For the text-containing cell, return its midpoint in [x, y] coordinate format. 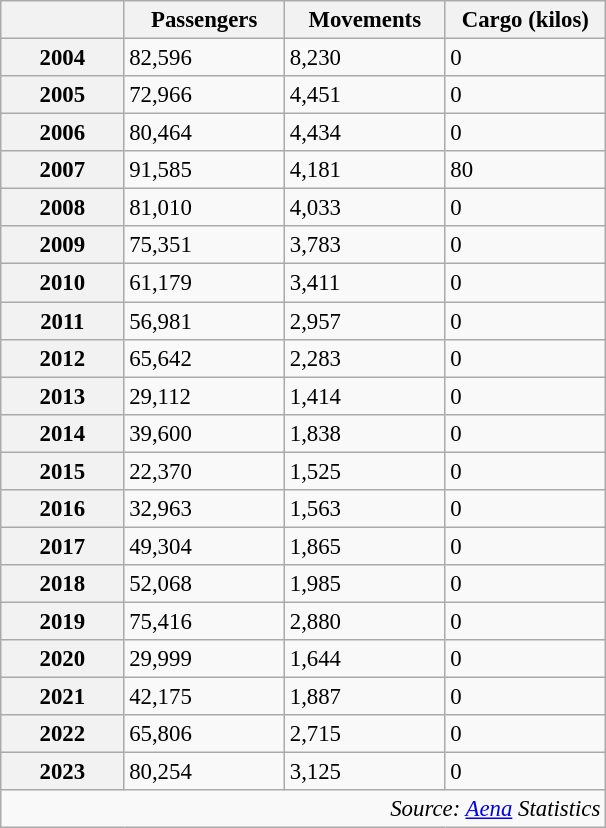
56,981 [204, 321]
72,966 [204, 95]
3,783 [364, 245]
4,434 [364, 133]
82,596 [204, 58]
2020 [62, 659]
2023 [62, 772]
1,525 [364, 471]
2009 [62, 245]
65,806 [204, 734]
2015 [62, 471]
2011 [62, 321]
1,838 [364, 433]
2,957 [364, 321]
22,370 [204, 471]
2018 [62, 584]
2010 [62, 283]
80,254 [204, 772]
Passengers [204, 20]
81,010 [204, 208]
2007 [62, 170]
29,999 [204, 659]
29,112 [204, 396]
4,181 [364, 170]
2021 [62, 697]
8,230 [364, 58]
1,644 [364, 659]
2008 [62, 208]
1,563 [364, 509]
80,464 [204, 133]
1,865 [364, 546]
Cargo (kilos) [526, 20]
2004 [62, 58]
39,600 [204, 433]
2006 [62, 133]
Source: Aena Statistics [304, 809]
2017 [62, 546]
2,283 [364, 358]
1,414 [364, 396]
2016 [62, 509]
2005 [62, 95]
2019 [62, 621]
49,304 [204, 546]
32,963 [204, 509]
Movements [364, 20]
3,125 [364, 772]
42,175 [204, 697]
2012 [62, 358]
52,068 [204, 584]
4,033 [364, 208]
1,887 [364, 697]
2,880 [364, 621]
75,416 [204, 621]
91,585 [204, 170]
3,411 [364, 283]
65,642 [204, 358]
4,451 [364, 95]
61,179 [204, 283]
80 [526, 170]
1,985 [364, 584]
2014 [62, 433]
2,715 [364, 734]
2013 [62, 396]
2022 [62, 734]
75,351 [204, 245]
